Return (X, Y) of the center of cell containing provided text 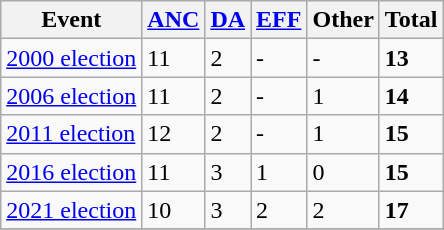
2000 election (72, 58)
12 (174, 134)
2016 election (72, 172)
EFF (279, 20)
2021 election (72, 210)
Other (343, 20)
14 (411, 96)
13 (411, 58)
17 (411, 210)
ANC (174, 20)
2011 election (72, 134)
10 (174, 210)
Total (411, 20)
DA (228, 20)
Event (72, 20)
0 (343, 172)
2006 election (72, 96)
